Determine the [X, Y] coordinate at the center of the cell enclosing the given text.  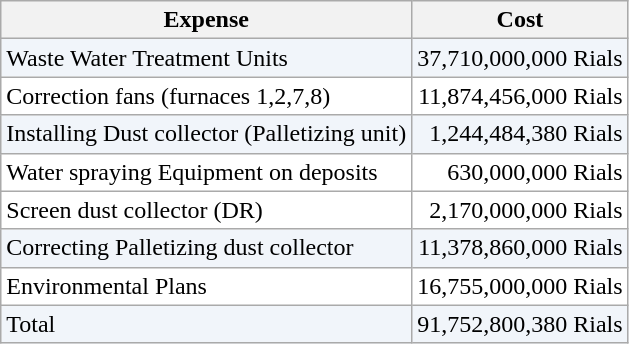
Waste Water Treatment Units [206, 58]
Correction fans (furnaces 1,2,7,8) [206, 96]
16,755,000,000 Rials [520, 286]
Environmental Plans [206, 286]
Cost [520, 20]
11,874,456,000 Rials [520, 96]
Total [206, 324]
Water spraying Equipment on deposits [206, 172]
Expense [206, 20]
91,752,800,380 Rials [520, 324]
630,000,000 Rials [520, 172]
1,244,484,380 Rials [520, 134]
Installing Dust collector (Palletizing unit) [206, 134]
37,710,000,000 Rials [520, 58]
2,170,000,000 Rials [520, 210]
Screen dust collector (DR) [206, 210]
Correcting Palletizing dust collector [206, 248]
11,378,860,000 Rials [520, 248]
